Output the [x, y] coordinate of the center of the cell containing the given text.  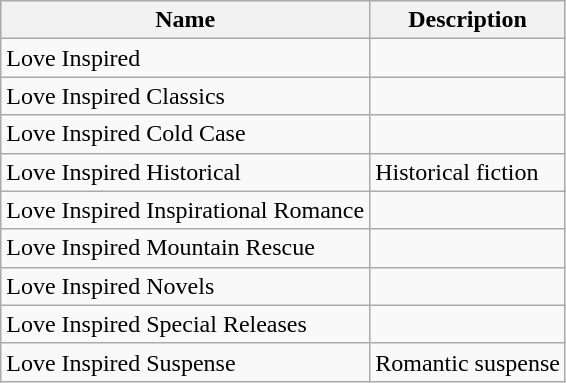
Romantic suspense [468, 362]
Love Inspired Mountain Rescue [186, 248]
Love Inspired Cold Case [186, 134]
Love Inspired Inspirational Romance [186, 210]
Love Inspired Special Releases [186, 324]
Name [186, 20]
Love Inspired Classics [186, 96]
Love Inspired [186, 58]
Description [468, 20]
Love Inspired Suspense [186, 362]
Love Inspired Novels [186, 286]
Historical fiction [468, 172]
Love Inspired Historical [186, 172]
